Pinpoint the cell where the given text exists, returning its (x, y) midpoint coordinate. 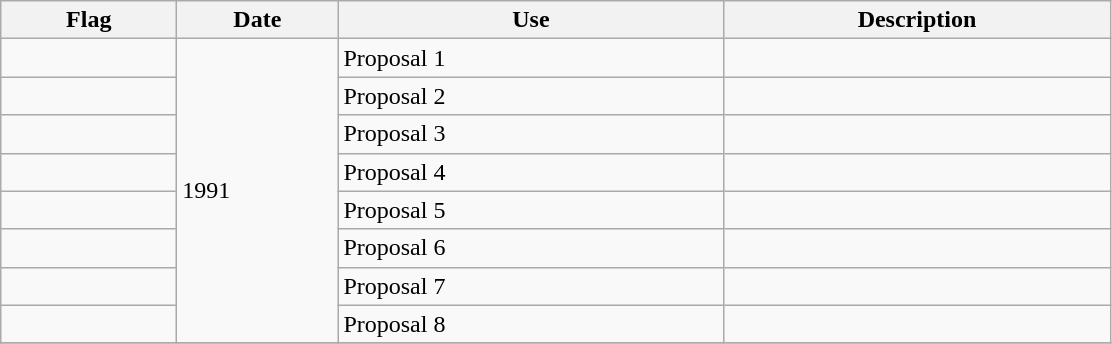
Proposal 8 (531, 324)
Date (258, 20)
Proposal 2 (531, 96)
Description (917, 20)
Proposal 3 (531, 134)
Proposal 6 (531, 248)
Use (531, 20)
Proposal 1 (531, 58)
Proposal 7 (531, 286)
Proposal 4 (531, 172)
Proposal 5 (531, 210)
1991 (258, 191)
Flag (89, 20)
